Provide the [X, Y] coordinate of the cell's center where the given text is located.  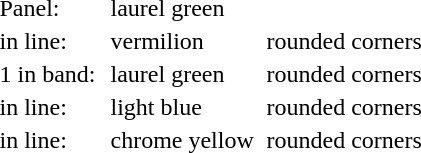
laurel green [186, 74]
light blue [186, 107]
vermilion [186, 41]
